Extract the [x, y] coordinate from the center of the cell holding the provided text.  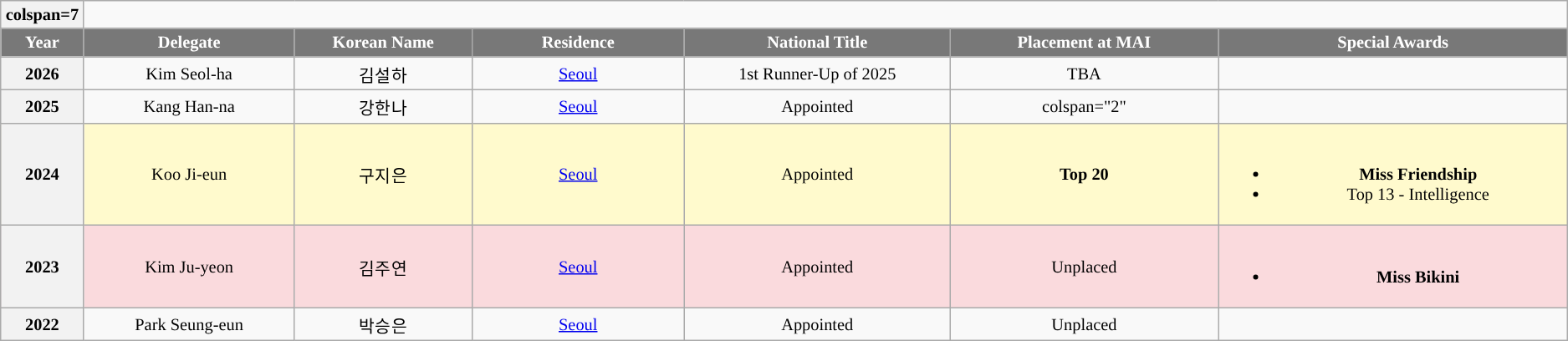
colspan="2" [1084, 106]
2023 [42, 266]
강한나 [383, 106]
2022 [42, 324]
Koo Ji-eun [189, 174]
Year [42, 43]
Top 20 [1084, 174]
Park Seung-eun [189, 324]
National Title [817, 43]
김설하 [383, 74]
Delegate [189, 43]
2025 [42, 106]
Miss FriendshipTop 13 - Intelligence [1393, 174]
Korean Name [383, 43]
Residence [578, 43]
Placement at MAI [1084, 43]
Kim Seol-ha [189, 74]
2026 [42, 74]
Kim Ju-yeon [189, 266]
TBA [1084, 74]
2024 [42, 174]
Kang Han-na [189, 106]
colspan=7 [42, 14]
김주연 [383, 266]
1st Runner-Up of 2025 [817, 74]
Miss Bikini [1393, 266]
구지은 [383, 174]
박승은 [383, 324]
Special Awards [1393, 43]
